Pinpoint the cell where the given text exists, returning its [X, Y] midpoint coordinate. 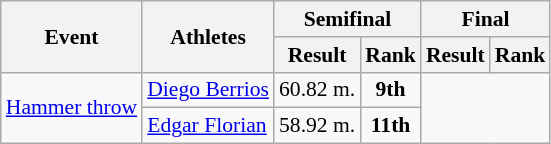
Edgar Florian [208, 126]
Diego Berrios [208, 90]
11th [390, 126]
58.92 m. [317, 126]
Event [72, 36]
Semifinal [348, 19]
9th [390, 90]
Athletes [208, 36]
Hammer throw [72, 108]
60.82 m. [317, 90]
Final [486, 19]
